Scan for the cell matching the given text and deliver its (x, y) coordinate at center. 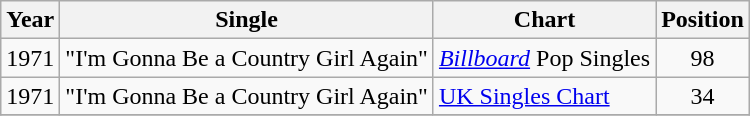
34 (703, 96)
Year (30, 20)
Billboard Pop Singles (544, 58)
UK Singles Chart (544, 96)
Position (703, 20)
Chart (544, 20)
98 (703, 58)
Single (247, 20)
